Output the (x, y) coordinate of the center of the cell containing the given text.  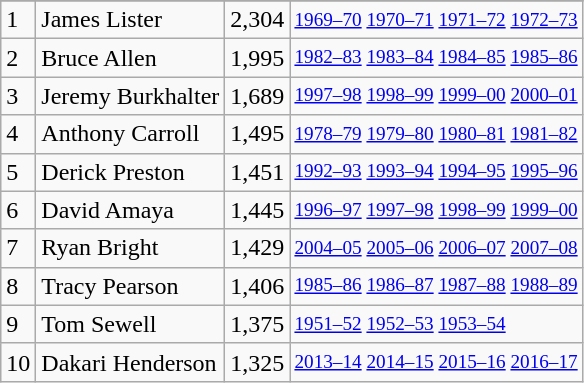
3 (18, 96)
2013–14 2014–15 2015–16 2016–17 (436, 362)
1985–86 1986–87 1987–88 1988–89 (436, 286)
Derick Preston (130, 172)
Anthony Carroll (130, 134)
1,495 (258, 134)
1951–52 1952–53 1953–54 (436, 324)
Bruce Allen (130, 58)
8 (18, 286)
1,689 (258, 96)
6 (18, 210)
1,429 (258, 248)
1,445 (258, 210)
David Amaya (130, 210)
7 (18, 248)
1,375 (258, 324)
Ryan Bright (130, 248)
Jeremy Burkhalter (130, 96)
James Lister (130, 20)
Tom Sewell (130, 324)
2004–05 2005–06 2006–07 2007–08 (436, 248)
1996–97 1997–98 1998–99 1999–00 (436, 210)
1969–70 1970–71 1971–72 1972–73 (436, 20)
1,995 (258, 58)
1978–79 1979–80 1980–81 1981–82 (436, 134)
1 (18, 20)
1982–83 1983–84 1984–85 1985–86 (436, 58)
5 (18, 172)
1,325 (258, 362)
1,451 (258, 172)
9 (18, 324)
10 (18, 362)
2 (18, 58)
Dakari Henderson (130, 362)
Tracy Pearson (130, 286)
2,304 (258, 20)
1,406 (258, 286)
1997–98 1998–99 1999–00 2000–01 (436, 96)
1992–93 1993–94 1994–95 1995–96 (436, 172)
4 (18, 134)
